Return (x, y) of the center of cell containing provided text 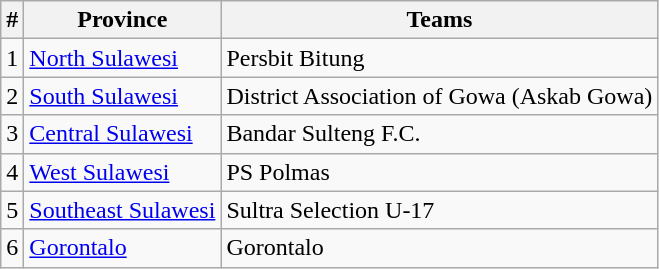
Central Sulawesi (122, 134)
2 (12, 96)
# (12, 20)
North Sulawesi (122, 58)
Sultra Selection U-17 (440, 210)
West Sulawesi (122, 172)
PS Polmas (440, 172)
Persbit Bitung (440, 58)
3 (12, 134)
Teams (440, 20)
5 (12, 210)
South Sulawesi (122, 96)
Bandar Sulteng F.C. (440, 134)
4 (12, 172)
1 (12, 58)
Southeast Sulawesi (122, 210)
District Association of Gowa (Askab Gowa) (440, 96)
6 (12, 248)
Province (122, 20)
